From the cell containing the given text, extract its center point as (X, Y) coordinate. 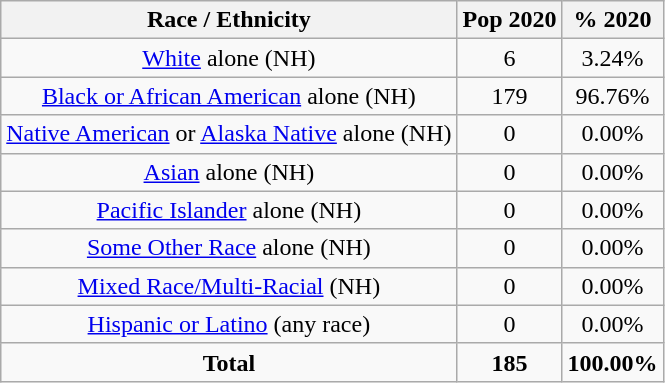
% 2020 (612, 20)
Race / Ethnicity (229, 20)
179 (510, 96)
Pacific Islander alone (NH) (229, 210)
100.00% (612, 362)
Some Other Race alone (NH) (229, 248)
Mixed Race/Multi-Racial (NH) (229, 286)
Pop 2020 (510, 20)
Hispanic or Latino (any race) (229, 324)
3.24% (612, 58)
Native American or Alaska Native alone (NH) (229, 134)
185 (510, 362)
Asian alone (NH) (229, 172)
96.76% (612, 96)
Black or African American alone (NH) (229, 96)
Total (229, 362)
6 (510, 58)
White alone (NH) (229, 58)
